Detect which cell encompasses the target text, then output its [X, Y] center coordinate. 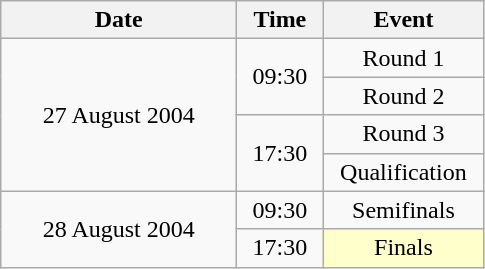
Round 2 [404, 96]
Date [119, 20]
Round 1 [404, 58]
Round 3 [404, 134]
Semifinals [404, 210]
Time [280, 20]
27 August 2004 [119, 115]
Finals [404, 248]
28 August 2004 [119, 229]
Qualification [404, 172]
Event [404, 20]
